For the text-containing cell, return its midpoint in (x, y) coordinate format. 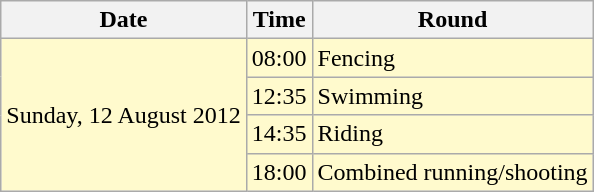
Riding (452, 134)
14:35 (279, 134)
12:35 (279, 96)
18:00 (279, 172)
Round (452, 20)
Time (279, 20)
Swimming (452, 96)
08:00 (279, 58)
Date (124, 20)
Fencing (452, 58)
Sunday, 12 August 2012 (124, 115)
Combined running/shooting (452, 172)
